Detect which cell encompasses the target text, then output its [x, y] center coordinate. 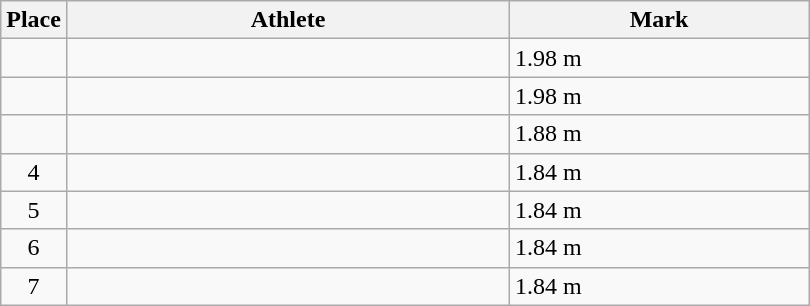
4 [34, 172]
5 [34, 210]
Place [34, 20]
1.88 m [660, 134]
Mark [660, 20]
7 [34, 286]
Athlete [288, 20]
6 [34, 248]
